Find where the given text appears and provide that cell's center as (X, Y) coordinate. 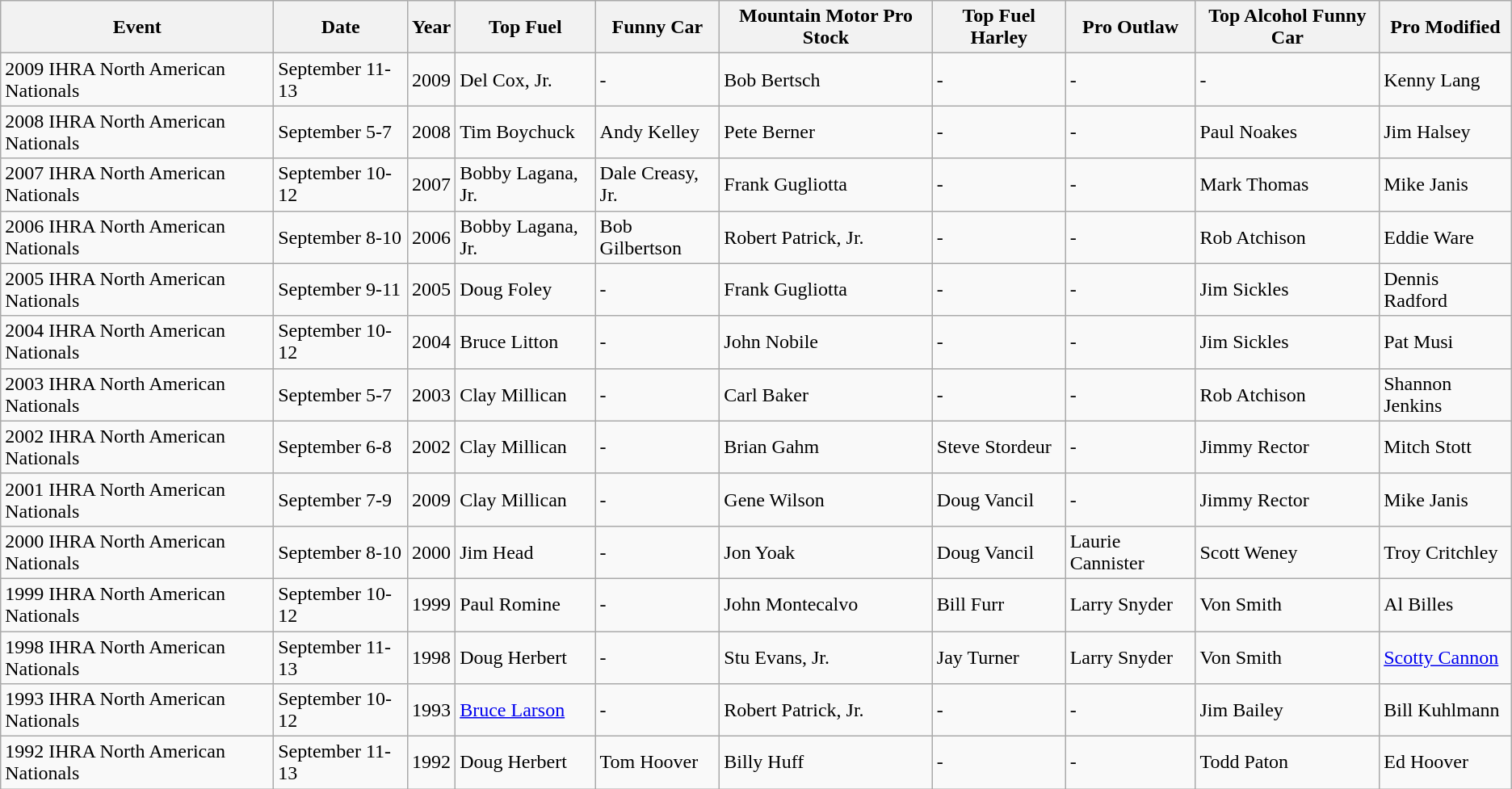
Jim Halsey (1446, 132)
2003 (431, 394)
2003 IHRA North American Nationals (137, 394)
Brian Gahm (826, 447)
Dale Creasy, Jr. (657, 184)
Todd Paton (1287, 762)
Billy Huff (826, 762)
2000 (431, 552)
2005 (431, 289)
2004 (431, 342)
Pete Berner (826, 132)
Top Fuel (525, 27)
Top Alcohol Funny Car (1287, 27)
Del Cox, Jr. (525, 79)
1993 (431, 711)
John Nobile (826, 342)
1993 IHRA North American Nationals (137, 711)
September 9-11 (341, 289)
September 6-8 (341, 447)
Ed Hoover (1446, 762)
Event (137, 27)
Jay Turner (998, 657)
Paul Noakes (1287, 132)
Bill Kuhlmann (1446, 711)
Top Fuel Harley (998, 27)
Carl Baker (826, 394)
Shannon Jenkins (1446, 394)
2006 IHRA North American Nationals (137, 237)
Funny Car (657, 27)
Laurie Cannister (1131, 552)
Bruce Larson (525, 711)
2007 (431, 184)
Scott Weney (1287, 552)
Dennis Radford (1446, 289)
Pat Musi (1446, 342)
2004 IHRA North American Nationals (137, 342)
Mountain Motor Pro Stock (826, 27)
Troy Critchley (1446, 552)
1992 (431, 762)
2002 IHRA North American Nationals (137, 447)
1992 IHRA North American Nationals (137, 762)
September 7-9 (341, 499)
Pro Outlaw (1131, 27)
2006 (431, 237)
2005 IHRA North American Nationals (137, 289)
Kenny Lang (1446, 79)
Bob Bertsch (826, 79)
2007 IHRA North American Nationals (137, 184)
Doug Foley (525, 289)
Bob Gilbertson (657, 237)
Bruce Litton (525, 342)
Al Billes (1446, 604)
Andy Kelley (657, 132)
Date (341, 27)
Mitch Stott (1446, 447)
Bill Furr (998, 604)
Tim Boychuck (525, 132)
2000 IHRA North American Nationals (137, 552)
2002 (431, 447)
1998 (431, 657)
Jim Head (525, 552)
Paul Romine (525, 604)
Year (431, 27)
2009 IHRA North American Nationals (137, 79)
Eddie Ware (1446, 237)
Jon Yoak (826, 552)
Tom Hoover (657, 762)
2001 IHRA North American Nationals (137, 499)
Gene Wilson (826, 499)
Scotty Cannon (1446, 657)
2008 (431, 132)
Pro Modified (1446, 27)
John Montecalvo (826, 604)
Stu Evans, Jr. (826, 657)
2008 IHRA North American Nationals (137, 132)
Steve Stordeur (998, 447)
1999 IHRA North American Nationals (137, 604)
Jim Bailey (1287, 711)
1998 IHRA North American Nationals (137, 657)
1999 (431, 604)
Mark Thomas (1287, 184)
